For the text-containing cell, return its midpoint in [x, y] coordinate format. 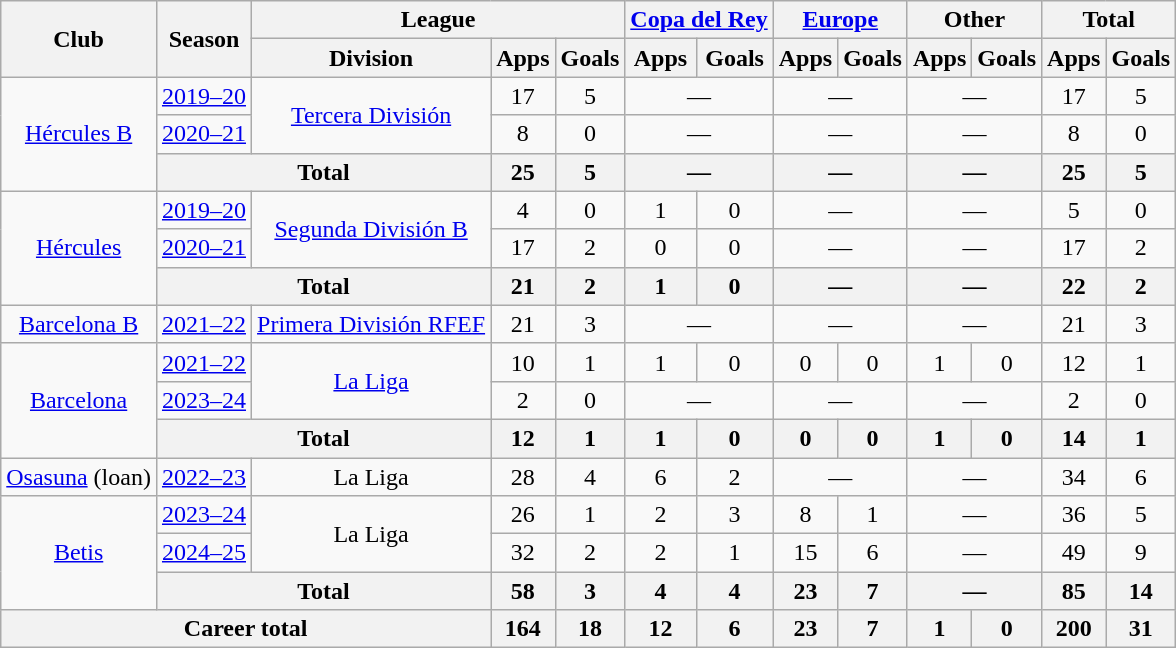
Hércules B [79, 134]
2022–23 [204, 477]
164 [523, 629]
League [438, 20]
200 [1074, 629]
28 [523, 477]
Primera División RFEF [372, 324]
26 [523, 515]
15 [805, 553]
34 [1074, 477]
31 [1141, 629]
85 [1074, 591]
58 [523, 591]
9 [1141, 553]
Division [372, 58]
Europe [840, 20]
2024–25 [204, 553]
32 [523, 553]
Tercera División [372, 115]
Season [204, 39]
Betis [79, 553]
36 [1074, 515]
49 [1074, 553]
Barcelona [79, 400]
Segunda División B [372, 229]
Osasuna (loan) [79, 477]
Other [974, 20]
10 [523, 362]
Barcelona B [79, 324]
22 [1074, 286]
Club [79, 39]
18 [590, 629]
Hércules [79, 248]
Career total [246, 629]
Copa del Rey [699, 20]
